Scan for the cell matching the given text and deliver its [x, y] coordinate at center. 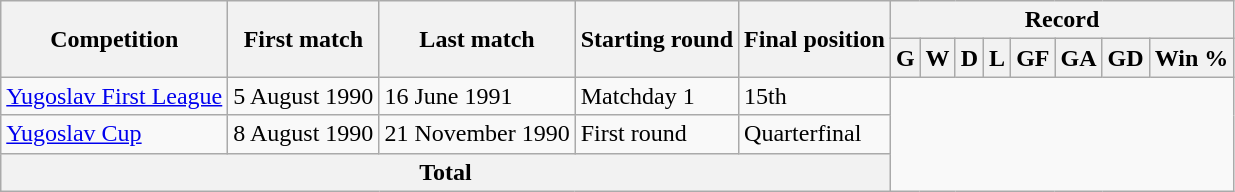
Last match [477, 39]
G [905, 58]
Matchday 1 [656, 96]
Win % [1192, 58]
Total [446, 172]
5 August 1990 [304, 96]
Yugoslav Cup [114, 134]
15th [815, 96]
L [998, 58]
Competition [114, 39]
Quarterfinal [815, 134]
GD [1126, 58]
16 June 1991 [477, 96]
Final position [815, 39]
21 November 1990 [477, 134]
W [938, 58]
Starting round [656, 39]
D [969, 58]
First round [656, 134]
GF [1033, 58]
Yugoslav First League [114, 96]
Record [1062, 20]
8 August 1990 [304, 134]
First match [304, 39]
GA [1078, 58]
